Return the [X, Y] coordinate for the center point of the cell that contains the specified text.  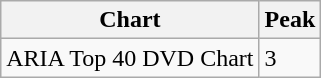
3 [290, 58]
ARIA Top 40 DVD Chart [130, 58]
Chart [130, 20]
Peak [290, 20]
